Identify which cell holds the provided text, then report its [x, y] central coordinate. 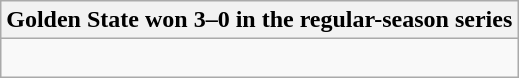
Golden State won 3–0 in the regular-season series [260, 20]
